Output the [X, Y] coordinate of the center of the cell containing the given text.  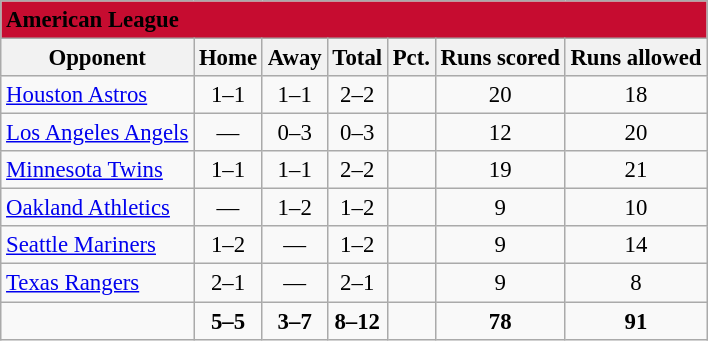
Seattle Mariners [98, 245]
91 [636, 321]
Texas Rangers [98, 283]
10 [636, 208]
American League [354, 20]
12 [500, 133]
8 [636, 283]
Los Angeles Angels [98, 133]
Opponent [98, 58]
Runs allowed [636, 58]
14 [636, 245]
Home [228, 58]
Away [294, 58]
19 [500, 170]
Pct. [411, 58]
Total [357, 58]
Minnesota Twins [98, 170]
78 [500, 321]
8–12 [357, 321]
Oakland Athletics [98, 208]
3–7 [294, 321]
21 [636, 170]
18 [636, 95]
Houston Astros [98, 95]
5–5 [228, 321]
Runs scored [500, 58]
